Locate the cell with the specified text and output its [X, Y] center coordinate. 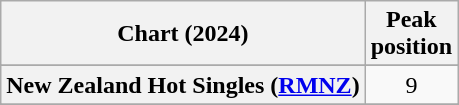
Peakposition [411, 34]
New Zealand Hot Singles (RMNZ) [183, 85]
Chart (2024) [183, 34]
9 [411, 85]
